Locate the cell with the specified text and output its [x, y] center coordinate. 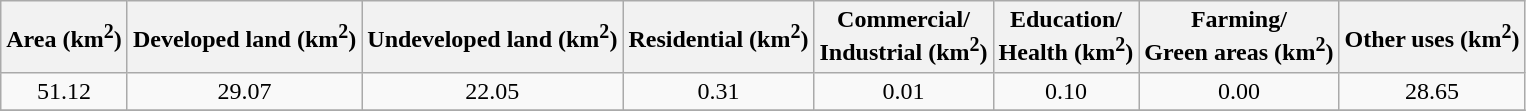
0.31 [718, 91]
22.05 [492, 91]
Area (km2) [64, 37]
29.07 [244, 91]
Developed land (km2) [244, 37]
Undeveloped land (km2) [492, 37]
51.12 [64, 91]
Other uses (km2) [1432, 37]
Education/ Health (km2) [1066, 37]
Farming/ Green areas (km2) [1239, 37]
0.01 [904, 91]
28.65 [1432, 91]
Commercial/ Industrial (km2) [904, 37]
0.00 [1239, 91]
Residential (km2) [718, 37]
0.10 [1066, 91]
